From the cell containing the given text, extract its center point as [X, Y] coordinate. 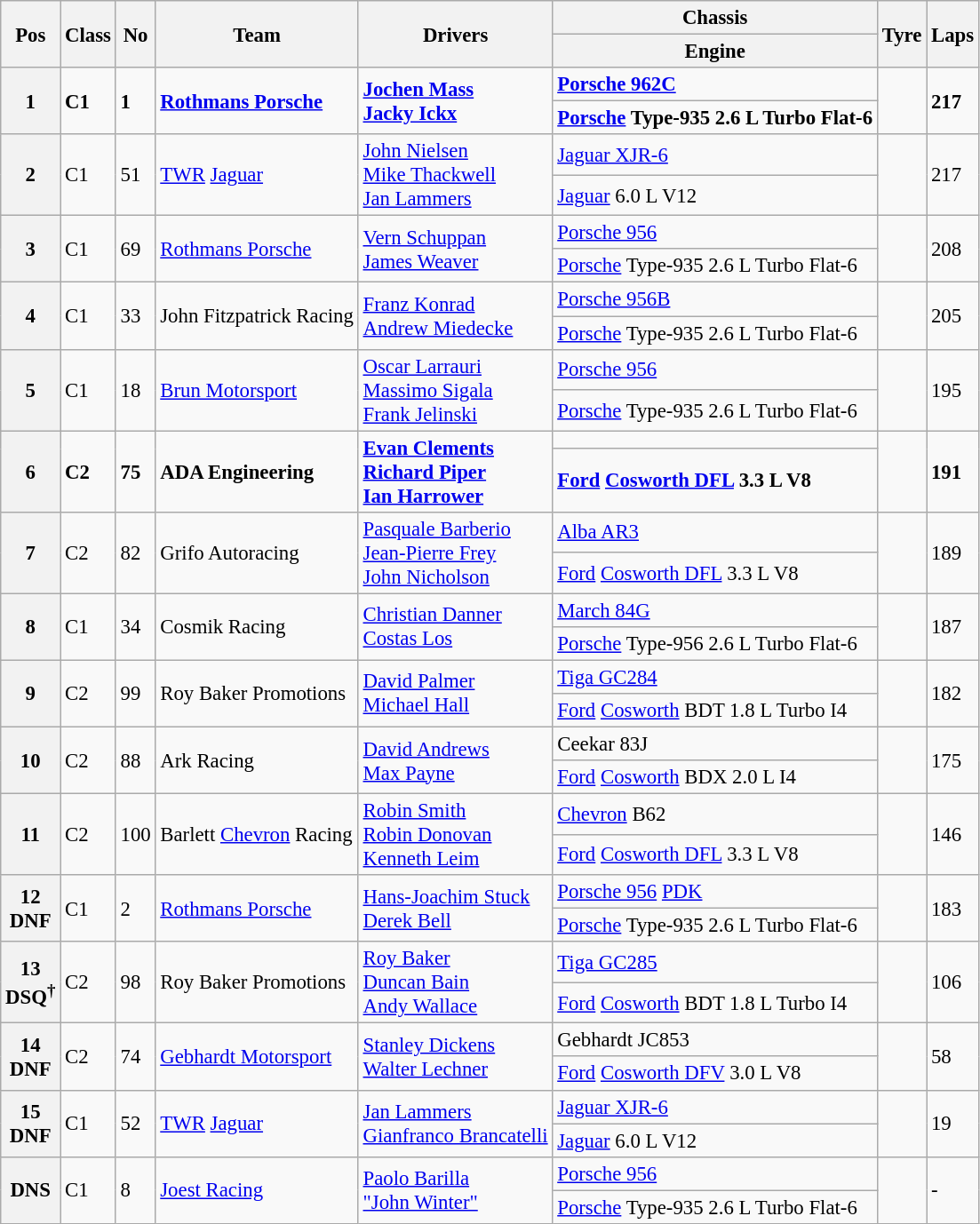
Hans-Joachim Stuck Derek Bell [455, 908]
3 [30, 249]
175 [952, 760]
100 [135, 835]
189 [952, 552]
Gebhardt JC853 [714, 1040]
David Palmer Michael Hall [455, 693]
ADA Engineering [257, 472]
No [135, 34]
82 [135, 552]
Laps [952, 34]
51 [135, 175]
Chevron B62 [714, 815]
Cosmik Racing [257, 627]
Vern Schuppan James Weaver [455, 249]
Christian Danner Costas Los [455, 627]
Drivers [455, 34]
Paolo Barilla "John Winter" [455, 1190]
DNS [30, 1190]
Porsche 956 PDK [714, 892]
- [952, 1190]
6 [30, 472]
Evan Clements Richard Piper Ian Harrower [455, 472]
7 [30, 552]
208 [952, 249]
Oscar Larrauri Massimo Sigala Frank Jelinski [455, 390]
14DNF [30, 1057]
Class [89, 34]
183 [952, 908]
Stanley Dickens Walter Lechner [455, 1057]
52 [135, 1123]
Gebhardt Motorsport [257, 1057]
13DSQ† [30, 982]
10 [30, 760]
Engine [714, 52]
18 [135, 390]
58 [952, 1057]
98 [135, 982]
Tiga GC284 [714, 677]
Ark Racing [257, 760]
John Fitzpatrick Racing [257, 316]
March 84G [714, 610]
195 [952, 390]
Jan Lammers Gianfranco Brancatelli [455, 1123]
Tiga GC285 [714, 962]
75 [135, 472]
187 [952, 627]
74 [135, 1057]
99 [135, 693]
19 [952, 1123]
John Nielsen Mike Thackwell Jan Lammers [455, 175]
205 [952, 316]
Ford Cosworth BDX 2.0 L I4 [714, 777]
4 [30, 316]
Chassis [714, 18]
34 [135, 627]
33 [135, 316]
5 [30, 390]
69 [135, 249]
15DNF [30, 1123]
146 [952, 835]
Alba AR3 [714, 532]
9 [30, 693]
Grifo Autoracing [257, 552]
Pos [30, 34]
Joest Racing [257, 1190]
David Andrews Max Payne [455, 760]
Brun Motorsport [257, 390]
Roy Baker Duncan Bain Andy Wallace [455, 982]
Tyre [901, 34]
Franz Konrad Andrew Miedecke [455, 316]
191 [952, 472]
Jochen Mass Jacky Ickx [455, 101]
Porsche 962C [714, 84]
106 [952, 982]
Porsche 956B [714, 299]
Team [257, 34]
11 [30, 835]
182 [952, 693]
Ford Cosworth DFV 3.0 L V8 [714, 1074]
Ceekar 83J [714, 743]
Porsche Type-956 2.6 L Turbo Flat-6 [714, 644]
Robin Smith Robin Donovan Kenneth Leim [455, 835]
12DNF [30, 908]
Pasquale Barberio Jean-Pierre Frey John Nicholson [455, 552]
88 [135, 760]
Barlett Chevron Racing [257, 835]
